Capture the cell that displays the provided text and extract its [X, Y] central coordinate. 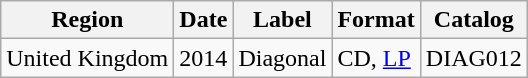
Date [204, 20]
Diagonal [282, 58]
Format [376, 20]
Region [88, 20]
2014 [204, 58]
United Kingdom [88, 58]
DIAG012 [474, 58]
Label [282, 20]
Catalog [474, 20]
CD, LP [376, 58]
